Output the (x, y) coordinate of the center of the cell containing the given text.  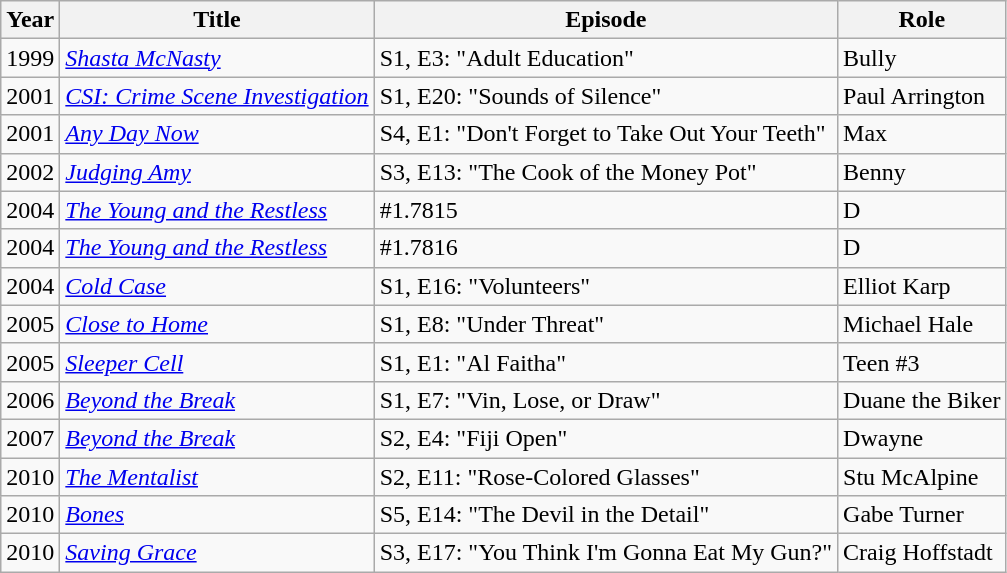
2006 (30, 400)
S3, E13: "The Cook of the Money Pot" (606, 172)
1999 (30, 58)
Michael Hale (922, 324)
Max (922, 134)
S3, E17: "You Think I'm Gonna Eat My Gun?" (606, 553)
#1.7816 (606, 248)
The Mentalist (217, 477)
CSI: Crime Scene Investigation (217, 96)
Any Day Now (217, 134)
Stu McAlpine (922, 477)
S2, E11: "Rose-Colored Glasses" (606, 477)
Judging Amy (217, 172)
Paul Arrington (922, 96)
#1.7815 (606, 210)
Craig Hoffstadt (922, 553)
Bully (922, 58)
Year (30, 20)
Duane the Biker (922, 400)
S4, E1: "Don't Forget to Take Out Your Teeth" (606, 134)
Shasta McNasty (217, 58)
S1, E7: "Vin, Lose, or Draw" (606, 400)
2007 (30, 438)
Close to Home (217, 324)
Cold Case (217, 286)
Bones (217, 515)
S1, E1: "Al Faitha" (606, 362)
S1, E20: "Sounds of Silence" (606, 96)
Episode (606, 20)
2002 (30, 172)
Role (922, 20)
Elliot Karp (922, 286)
S1, E8: "Under Threat" (606, 324)
S1, E16: "Volunteers" (606, 286)
Teen #3 (922, 362)
Benny (922, 172)
Gabe Turner (922, 515)
S5, E14: "The Devil in the Detail" (606, 515)
Saving Grace (217, 553)
Title (217, 20)
Dwayne (922, 438)
Sleeper Cell (217, 362)
S2, E4: "Fiji Open" (606, 438)
S1, E3: "Adult Education" (606, 58)
